Scan for the cell matching the given text and deliver its (X, Y) coordinate at center. 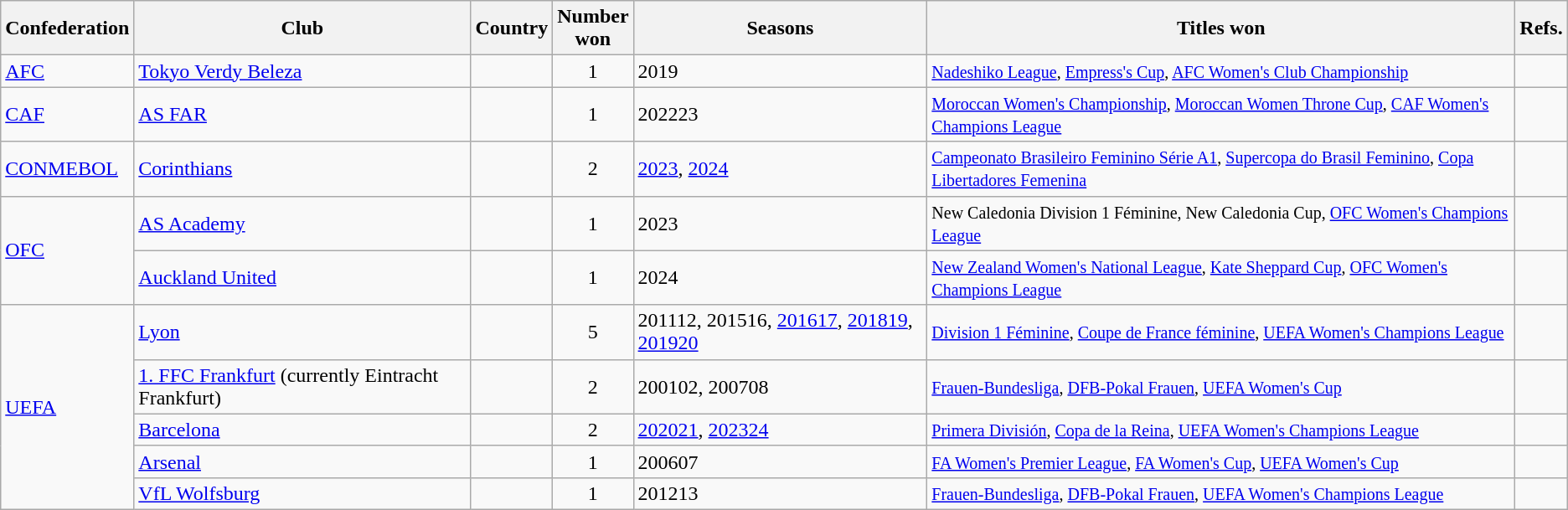
Country (512, 28)
FA Women's Premier League, FA Women's Cup, UEFA Women's Cup (1221, 461)
CONMEBOL (67, 169)
200102, 200708 (781, 387)
AS FAR (302, 114)
Frauen-Bundesliga, DFB-Pokal Frauen, UEFA Women's Cup (1221, 387)
2023, 2024 (781, 169)
Titles won (1221, 28)
AS Academy (302, 223)
2023 (781, 223)
UEFA (67, 407)
Moroccan Women's Championship, Moroccan Women Throne Cup, CAF Women's Champions League (1221, 114)
201213 (781, 493)
New Zealand Women's National League, Kate Sheppard Cup, OFC Women's Champions League (1221, 278)
Lyon (302, 332)
1. FFC Frankfurt (currently Eintracht Frankfurt) (302, 387)
Nadeshiko League, Empress's Cup, AFC Women's Club Championship (1221, 71)
Club (302, 28)
202021, 202324 (781, 430)
5 (593, 332)
200607 (781, 461)
VfL Wolfsburg (302, 493)
2024 (781, 278)
2019 (781, 71)
AFC (67, 71)
Confederation (67, 28)
Frauen-Bundesliga, DFB-Pokal Frauen, UEFA Women's Champions League (1221, 493)
CAF (67, 114)
Auckland United (302, 278)
202223 (781, 114)
Seasons (781, 28)
201112, 201516, 201617, 201819, 201920 (781, 332)
Division 1 Féminine, Coupe de France féminine, UEFA Women's Champions League (1221, 332)
New Caledonia Division 1 Féminine, New Caledonia Cup, OFC Women's Champions League (1221, 223)
Numberwon (593, 28)
Barcelona (302, 430)
Corinthians (302, 169)
Refs. (1541, 28)
Tokyo Verdy Beleza (302, 71)
Arsenal (302, 461)
OFC (67, 250)
Primera División, Copa de la Reina, UEFA Women's Champions League (1221, 430)
Campeonato Brasileiro Feminino Série A1, Supercopa do Brasil Feminino, Copa Libertadores Femenina (1221, 169)
